Return the [X, Y] coordinate for the center point of the cell that contains the specified text.  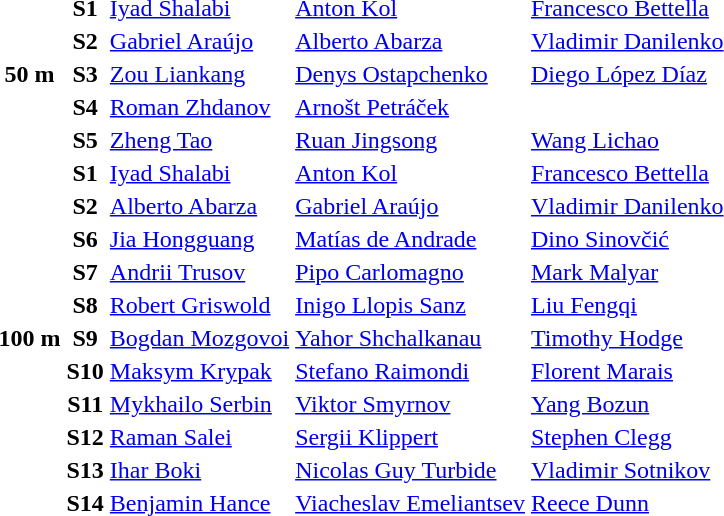
S1 [85, 173]
Iyad Shalabi [199, 173]
Sergii Klippert [410, 437]
Roman Zhdanov [199, 107]
Andrii Trusov [199, 272]
S8 [85, 305]
S4 [85, 107]
Bogdan Mozgovoi [199, 338]
Nicolas Guy Turbide [410, 470]
Raman Salei [199, 437]
Jia Hongguang [199, 239]
S10 [85, 371]
S5 [85, 140]
Stefano Raimondi [410, 371]
Pipo Carlomagno [410, 272]
S13 [85, 470]
S11 [85, 404]
Ruan Jingsong [410, 140]
Viktor Smyrnov [410, 404]
Ihar Boki [199, 470]
S7 [85, 272]
Mykhailo Serbin [199, 404]
S6 [85, 239]
Robert Griswold [199, 305]
Zou Liankang [199, 74]
Zheng Tao [199, 140]
S12 [85, 437]
Yahor Shchalkanau [410, 338]
Maksym Krypak [199, 371]
Inigo Llopis Sanz [410, 305]
Anton Kol [410, 173]
S3 [85, 74]
S9 [85, 338]
Matías de Andrade [410, 239]
Arnošt Petráček [410, 107]
Denys Ostapchenko [410, 74]
